From the cell containing the given text, extract its center point as [X, Y] coordinate. 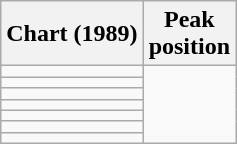
Chart (1989) [72, 34]
Peak position [189, 34]
